Capture the cell that displays the provided text and extract its [x, y] central coordinate. 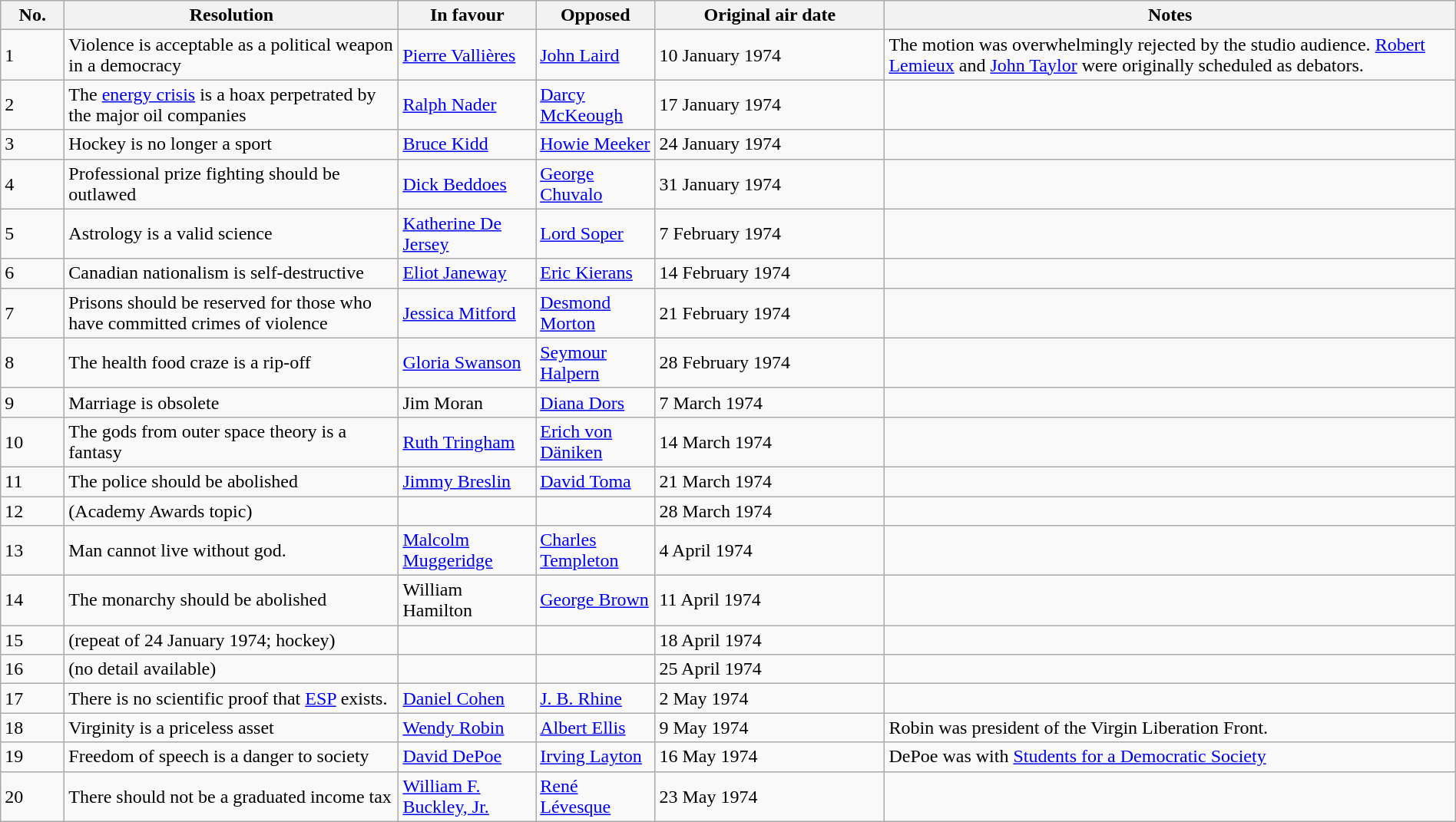
28 February 1974 [769, 362]
Prisons should be reserved for those who have committed crimes of violence [232, 313]
Resolution [232, 15]
15 [32, 640]
John Laird [596, 55]
4 April 1974 [769, 551]
6 [32, 273]
Irving Layton [596, 757]
10 January 1974 [769, 55]
16 [32, 669]
7 [32, 313]
5 [32, 233]
14 February 1974 [769, 273]
2 [32, 104]
Ralph Nader [467, 104]
Virginity is a priceless asset [232, 728]
Professional prize fighting should be outlawed [232, 184]
Seymour Halpern [596, 362]
René Lévesque [596, 797]
21 February 1974 [769, 313]
25 April 1974 [769, 669]
Jimmy Breslin [467, 481]
8 [32, 362]
The health food craze is a rip-off [232, 362]
12 [32, 510]
David DePoe [467, 757]
In favour [467, 15]
Jessica Mitford [467, 313]
Malcolm Muggeridge [467, 551]
The gods from outer space theory is a fantasy [232, 442]
20 [32, 797]
Ruth Tringham [467, 442]
13 [32, 551]
7 March 1974 [769, 402]
24 January 1974 [769, 144]
The monarchy should be abolished [232, 600]
Opposed [596, 15]
10 [32, 442]
9 May 1974 [769, 728]
28 March 1974 [769, 510]
Original air date [769, 15]
(no detail available) [232, 669]
George Chuvalo [596, 184]
There should not be a graduated income tax [232, 797]
18 April 1974 [769, 640]
DePoe was with Students for a Democratic Society [1170, 757]
21 March 1974 [769, 481]
David Toma [596, 481]
There is no scientific proof that ESP exists. [232, 698]
31 January 1974 [769, 184]
Charles Templeton [596, 551]
Hockey is no longer a sport [232, 144]
18 [32, 728]
Gloria Swanson [467, 362]
7 February 1974 [769, 233]
2 May 1974 [769, 698]
4 [32, 184]
Lord Soper [596, 233]
11 April 1974 [769, 600]
16 May 1974 [769, 757]
Freedom of speech is a danger to society [232, 757]
Eliot Janeway [467, 273]
Katherine De Jersey [467, 233]
Man cannot live without god. [232, 551]
(Academy Awards topic) [232, 510]
Astrology is a valid science [232, 233]
J. B. Rhine [596, 698]
17 [32, 698]
Violence is acceptable as a political weapon in a democracy [232, 55]
Darcy McKeough [596, 104]
Pierre Vallières [467, 55]
Wendy Robin [467, 728]
3 [32, 144]
The motion was overwhelmingly rejected by the studio audience. Robert Lemieux and John Taylor were originally scheduled as debators. [1170, 55]
1 [32, 55]
Bruce Kidd [467, 144]
14 March 1974 [769, 442]
Diana Dors [596, 402]
Jim Moran [467, 402]
William F. Buckley, Jr. [467, 797]
(repeat of 24 January 1974; hockey) [232, 640]
9 [32, 402]
George Brown [596, 600]
23 May 1974 [769, 797]
11 [32, 481]
Albert Ellis [596, 728]
Eric Kierans [596, 273]
Canadian nationalism is self-destructive [232, 273]
The energy crisis is a hoax perpetrated by the major oil companies [232, 104]
14 [32, 600]
Daniel Cohen [467, 698]
Notes [1170, 15]
17 January 1974 [769, 104]
Marriage is obsolete [232, 402]
19 [32, 757]
Dick Beddoes [467, 184]
Howie Meeker [596, 144]
Desmond Morton [596, 313]
Erich von Däniken [596, 442]
Robin was president of the Virgin Liberation Front. [1170, 728]
No. [32, 15]
William Hamilton [467, 600]
The police should be abolished [232, 481]
